Identify which cell holds the provided text, then report its (X, Y) central coordinate. 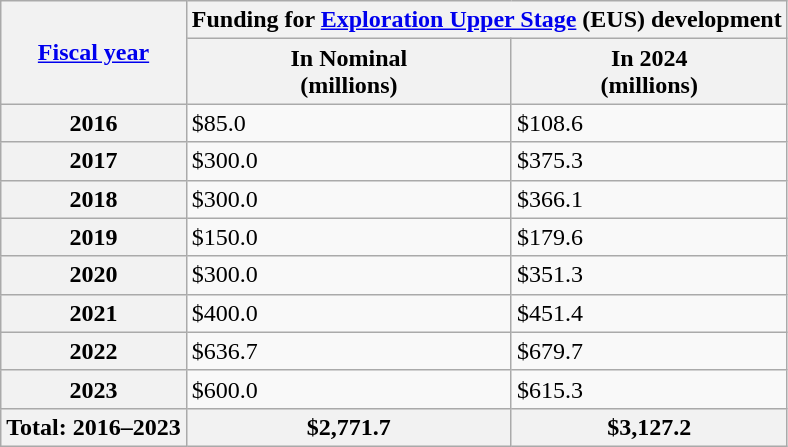
2017 (94, 161)
$615.3 (649, 389)
$451.4 (649, 313)
$400.0 (348, 313)
$366.1 (649, 199)
$600.0 (348, 389)
Funding for Exploration Upper Stage (EUS) development (486, 20)
$636.7 (348, 351)
$108.6 (649, 123)
$351.3 (649, 275)
In Nominal(millions) (348, 72)
2018 (94, 199)
2021 (94, 313)
$179.6 (649, 237)
$679.7 (649, 351)
$85.0 (348, 123)
2023 (94, 389)
Fiscal year (94, 52)
2019 (94, 237)
$150.0 (348, 237)
In 2024(millions) (649, 72)
2022 (94, 351)
2016 (94, 123)
$2,771.7 (348, 427)
Total: 2016–2023 (94, 427)
$3,127.2 (649, 427)
$375.3 (649, 161)
2020 (94, 275)
